Return the [X, Y] coordinate for the center point of the cell that contains the specified text.  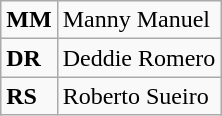
RS [29, 96]
Deddie Romero [139, 58]
Manny Manuel [139, 20]
Roberto Sueiro [139, 96]
MM [29, 20]
DR [29, 58]
